Search for the cell housing the specified text and yield its (X, Y) center coordinate. 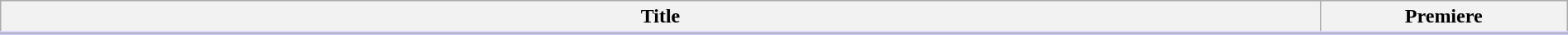
Premiere (1444, 17)
Title (660, 17)
